Find where the given text appears and provide that cell's center as (x, y) coordinate. 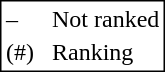
Ranking (105, 53)
– (20, 19)
(#) (20, 53)
Not ranked (105, 19)
